Identify which cell holds the provided text, then report its (X, Y) central coordinate. 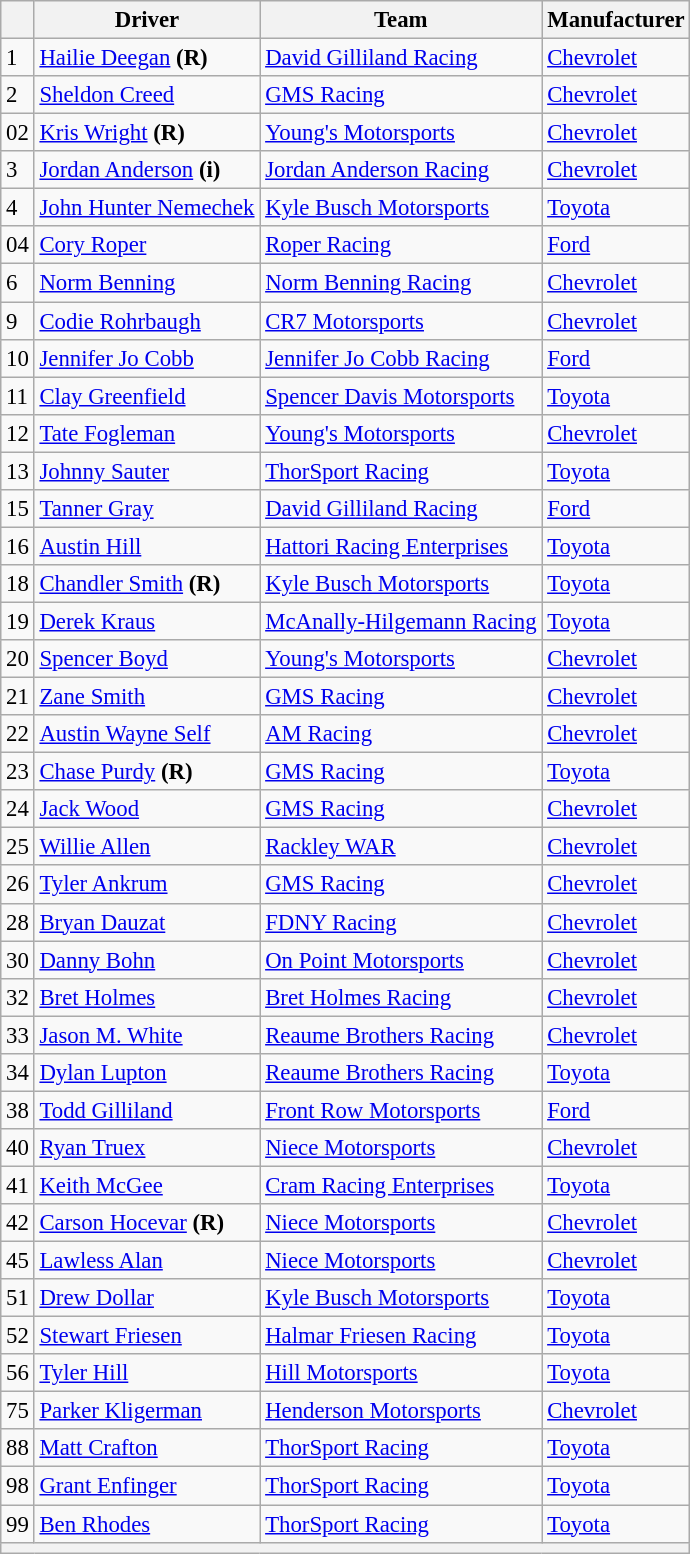
28 (18, 922)
Jennifer Jo Cobb (147, 358)
51 (18, 1298)
Johnny Sauter (147, 471)
Austin Hill (147, 546)
Clay Greenfield (147, 396)
33 (18, 1035)
Rackley WAR (401, 847)
Tyler Ankrum (147, 885)
Tyler Hill (147, 1373)
Tanner Gray (147, 509)
Derek Kraus (147, 621)
10 (18, 358)
Bret Holmes Racing (401, 997)
Spencer Boyd (147, 659)
Spencer Davis Motorsports (401, 396)
19 (18, 621)
Willie Allen (147, 847)
Lawless Alan (147, 1261)
Jason M. White (147, 1035)
Cory Roper (147, 245)
Bryan Dauzat (147, 922)
75 (18, 1411)
3 (18, 170)
Hailie Deegan (R) (147, 58)
Tate Fogleman (147, 433)
Dylan Lupton (147, 1073)
16 (18, 546)
25 (18, 847)
Codie Rohrbaugh (147, 321)
22 (18, 734)
42 (18, 1223)
45 (18, 1261)
Matt Crafton (147, 1449)
6 (18, 283)
Ben Rhodes (147, 1524)
Hill Motorsports (401, 1373)
88 (18, 1449)
23 (18, 772)
11 (18, 396)
Front Row Motorsports (401, 1110)
Sheldon Creed (147, 95)
12 (18, 433)
Jordan Anderson Racing (401, 170)
Halmar Friesen Racing (401, 1336)
Ryan Truex (147, 1148)
CR7 Motorsports (401, 321)
Cram Racing Enterprises (401, 1185)
Parker Kligerman (147, 1411)
Drew Dollar (147, 1298)
Carson Hocevar (R) (147, 1223)
38 (18, 1110)
56 (18, 1373)
AM Racing (401, 734)
Norm Benning Racing (401, 283)
21 (18, 697)
Todd Gilliland (147, 1110)
Jennifer Jo Cobb Racing (401, 358)
Manufacturer (616, 20)
McAnally-Hilgemann Racing (401, 621)
2 (18, 95)
Chandler Smith (R) (147, 584)
52 (18, 1336)
24 (18, 809)
18 (18, 584)
98 (18, 1486)
Chase Purdy (R) (147, 772)
Henderson Motorsports (401, 1411)
4 (18, 208)
15 (18, 509)
20 (18, 659)
04 (18, 245)
Norm Benning (147, 283)
Grant Enfinger (147, 1486)
41 (18, 1185)
Hattori Racing Enterprises (401, 546)
02 (18, 133)
Bret Holmes (147, 997)
Danny Bohn (147, 960)
1 (18, 58)
30 (18, 960)
Kris Wright (R) (147, 133)
Jack Wood (147, 809)
Zane Smith (147, 697)
99 (18, 1524)
Stewart Friesen (147, 1336)
13 (18, 471)
32 (18, 997)
26 (18, 885)
9 (18, 321)
Austin Wayne Self (147, 734)
John Hunter Nemechek (147, 208)
Team (401, 20)
34 (18, 1073)
40 (18, 1148)
FDNY Racing (401, 922)
Roper Racing (401, 245)
Driver (147, 20)
On Point Motorsports (401, 960)
Jordan Anderson (i) (147, 170)
Keith McGee (147, 1185)
